Determine the [x, y] coordinate at the center of the cell enclosing the given text.  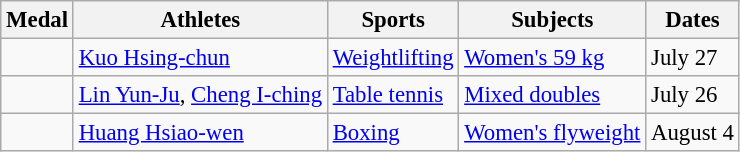
Boxing [393, 133]
Subjects [552, 20]
July 27 [693, 58]
Sports [393, 20]
Lin Yun-Ju, Cheng I-ching [200, 95]
August 4 [693, 133]
Mixed doubles [552, 95]
Medal [38, 20]
Huang Hsiao-wen [200, 133]
Table tennis [393, 95]
Kuo Hsing-chun [200, 58]
Women's 59 kg [552, 58]
Athletes [200, 20]
Women's flyweight [552, 133]
Weightlifting [393, 58]
Dates [693, 20]
July 26 [693, 95]
